Determine the (x, y) coordinate at the center of the cell enclosing the given text.  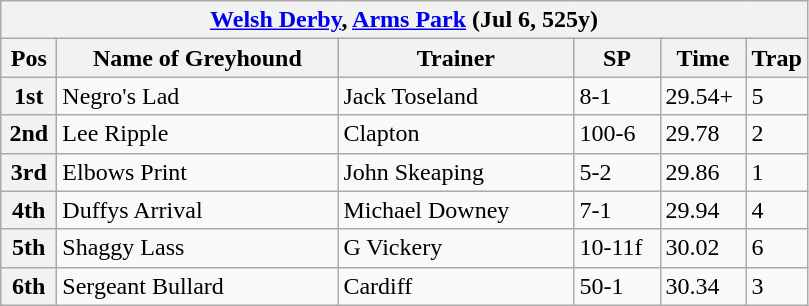
4th (29, 210)
2 (776, 134)
Welsh Derby, Arms Park (Jul 6, 525y) (404, 20)
Trap (776, 58)
8-1 (617, 96)
100-6 (617, 134)
1st (29, 96)
3 (776, 286)
29.54+ (703, 96)
30.34 (703, 286)
6 (776, 248)
2nd (29, 134)
John Skeaping (456, 172)
3rd (29, 172)
29.86 (703, 172)
SP (617, 58)
7-1 (617, 210)
Michael Downey (456, 210)
5 (776, 96)
Sergeant Bullard (198, 286)
5th (29, 248)
Negro's Lad (198, 96)
Pos (29, 58)
Lee Ripple (198, 134)
Cardiff (456, 286)
Jack Toseland (456, 96)
Clapton (456, 134)
Duffys Arrival (198, 210)
Elbows Print (198, 172)
1 (776, 172)
29.78 (703, 134)
Time (703, 58)
G Vickery (456, 248)
Shaggy Lass (198, 248)
Trainer (456, 58)
Name of Greyhound (198, 58)
30.02 (703, 248)
5-2 (617, 172)
10-11f (617, 248)
6th (29, 286)
50-1 (617, 286)
4 (776, 210)
29.94 (703, 210)
